Detect which cell encompasses the target text, then output its (x, y) center coordinate. 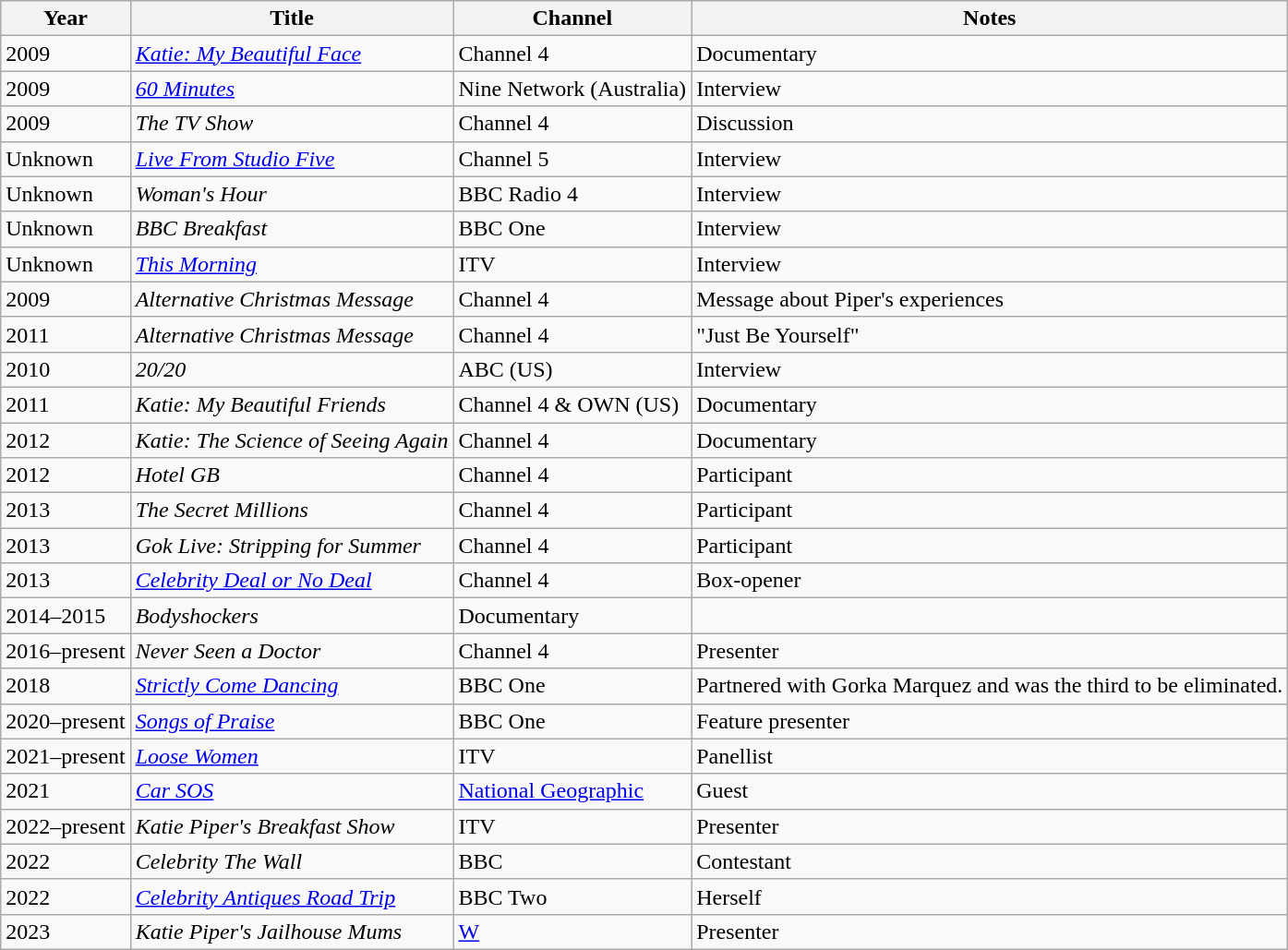
Channel 4 & OWN (US) (572, 404)
Hotel GB (292, 475)
Celebrity Antiques Road Trip (292, 896)
Title (292, 18)
Feature presenter (990, 721)
20/20 (292, 369)
Songs of Praise (292, 721)
60 Minutes (292, 89)
Contestant (990, 861)
Katie: My Beautiful Face (292, 54)
W (572, 932)
BBC Two (572, 896)
Gok Live: Stripping for Summer (292, 546)
Car SOS (292, 791)
Celebrity Deal or No Deal (292, 581)
Katie: My Beautiful Friends (292, 404)
Katie Piper's Jailhouse Mums (292, 932)
Year (66, 18)
Katie: The Science of Seeing Again (292, 440)
2020–present (66, 721)
ABC (US) (572, 369)
Channel 5 (572, 159)
Guest (990, 791)
Panellist (990, 756)
2018 (66, 686)
Channel (572, 18)
Bodyshockers (292, 616)
Celebrity The Wall (292, 861)
BBC Breakfast (292, 229)
Partnered with Gorka Marquez and was the third to be eliminated. (990, 686)
"Just Be Yourself" (990, 334)
Nine Network (Australia) (572, 89)
The Secret Millions (292, 511)
Discussion (990, 124)
2021–present (66, 756)
2010 (66, 369)
Notes (990, 18)
This Morning (292, 264)
2014–2015 (66, 616)
Live From Studio Five (292, 159)
Woman's Hour (292, 194)
Herself (990, 896)
2023 (66, 932)
2022–present (66, 826)
The TV Show (292, 124)
Message about Piper's experiences (990, 299)
Never Seen a Doctor (292, 651)
Katie Piper's Breakfast Show (292, 826)
BBC (572, 861)
Loose Women (292, 756)
2021 (66, 791)
Box-opener (990, 581)
2016–present (66, 651)
National Geographic (572, 791)
BBC Radio 4 (572, 194)
Strictly Come Dancing (292, 686)
